Locate the cell with the specified text and output its [x, y] center coordinate. 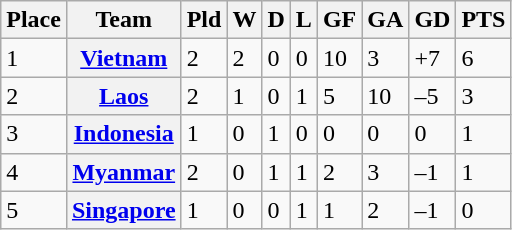
D [276, 20]
Indonesia [124, 134]
Singapore [124, 210]
Team [124, 20]
Vietnam [124, 58]
–5 [432, 96]
Pld [204, 20]
Place [34, 20]
4 [34, 172]
PTS [484, 20]
6 [484, 58]
W [244, 20]
+7 [432, 58]
GA [386, 20]
Laos [124, 96]
Myanmar [124, 172]
L [304, 20]
GD [432, 20]
GF [339, 20]
